Output the [X, Y] coordinate of the center of the cell containing the given text.  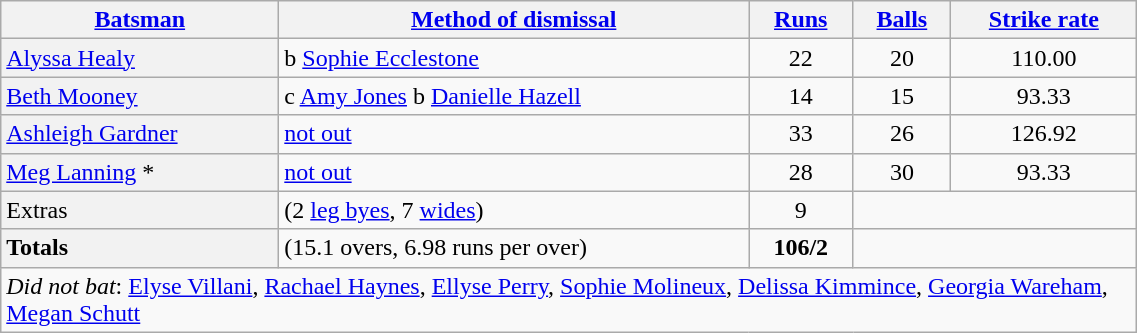
b Sophie Ecclestone [514, 58]
126.92 [1044, 134]
22 [801, 58]
Beth Mooney [140, 96]
Ashleigh Gardner [140, 134]
15 [902, 96]
Runs [801, 20]
Strike rate [1044, 20]
Batsman [140, 20]
14 [801, 96]
(2 leg byes, 7 wides) [514, 210]
c Amy Jones b Danielle Hazell [514, 96]
Totals [140, 248]
9 [801, 210]
28 [801, 172]
Meg Lanning * [140, 172]
Did not bat: Elyse Villani, Rachael Haynes, Ellyse Perry, Sophie Molineux, Delissa Kimmince, Georgia Wareham, Megan Schutt [569, 300]
Balls [902, 20]
20 [902, 58]
(15.1 overs, 6.98 runs per over) [514, 248]
Alyssa Healy [140, 58]
Method of dismissal [514, 20]
106/2 [801, 248]
110.00 [1044, 58]
26 [902, 134]
33 [801, 134]
30 [902, 172]
Extras [140, 210]
